Locate the cell with the specified text and output its [X, Y] center coordinate. 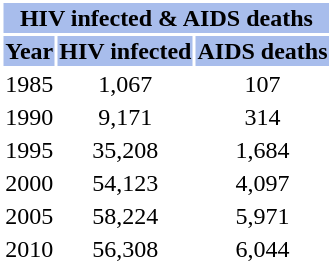
1,067 [126, 84]
AIDS deaths [262, 51]
314 [262, 117]
1,684 [262, 150]
1990 [30, 117]
1985 [30, 84]
Year [30, 51]
58,224 [126, 216]
5,971 [262, 216]
107 [262, 84]
2010 [30, 249]
2000 [30, 183]
HIV infected & AIDS deaths [166, 18]
HIV infected [126, 51]
6,044 [262, 249]
35,208 [126, 150]
56,308 [126, 249]
1995 [30, 150]
54,123 [126, 183]
4,097 [262, 183]
9,171 [126, 117]
2005 [30, 216]
